Return (X, Y) of the center of cell containing provided text 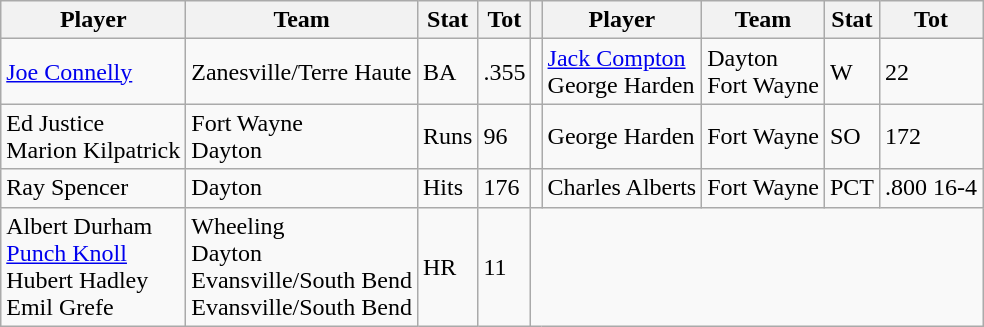
172 (930, 136)
HR (447, 266)
SO (852, 136)
176 (504, 188)
Albert DurhamPunch KnollHubert HadleyEmil Grefe (94, 266)
WheelingDaytonEvansville/South BendEvansville/South Bend (302, 266)
DaytonFort Wayne (764, 72)
George Harden (622, 136)
Ray Spencer (94, 188)
Hits (447, 188)
Ed JusticeMarion Kilpatrick (94, 136)
Joe Connelly (94, 72)
.355 (504, 72)
Zanesville/Terre Haute (302, 72)
22 (930, 72)
96 (504, 136)
11 (504, 266)
Dayton (302, 188)
BA (447, 72)
Jack ComptonGeorge Harden (622, 72)
W (852, 72)
.800 16-4 (930, 188)
Fort WayneDayton (302, 136)
Charles Alberts (622, 188)
PCT (852, 188)
Runs (447, 136)
